Extract the (x, y) coordinate from the center of the cell holding the provided text.  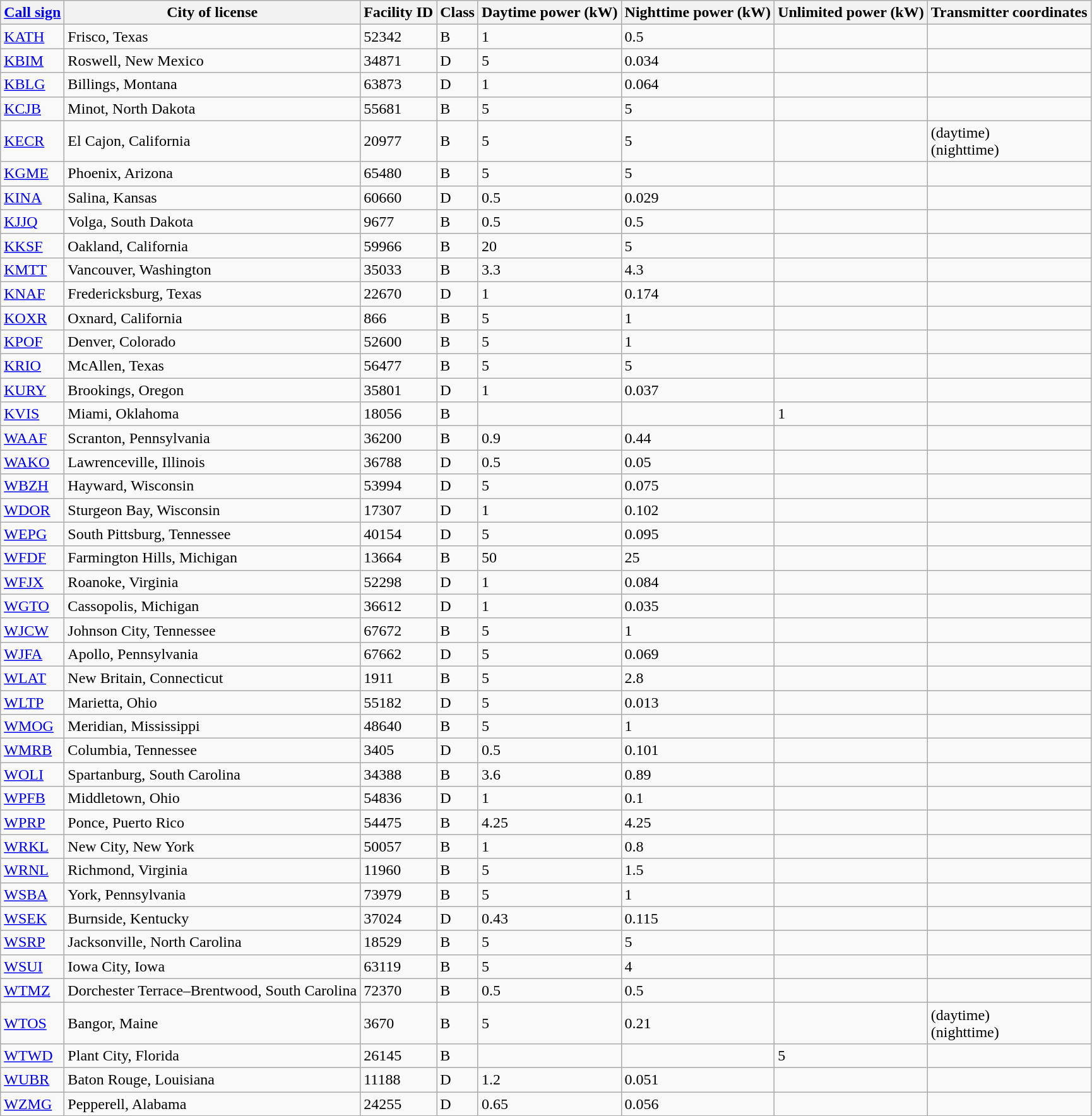
WTOS (33, 1023)
Fredericksburg, Texas (212, 294)
WBZH (33, 486)
WGTO (33, 606)
52600 (399, 342)
3405 (399, 751)
Unlimited power (kW) (851, 13)
KPOF (33, 342)
0.069 (698, 654)
Volga, South Dakota (212, 222)
WJCW (33, 630)
Frisco, Texas (212, 37)
0.035 (698, 606)
0.89 (698, 775)
2.8 (698, 678)
0.115 (698, 918)
WOLI (33, 775)
36612 (399, 606)
KNAF (33, 294)
Columbia, Tennessee (212, 751)
67672 (399, 630)
KJJQ (33, 222)
Iowa City, Iowa (212, 966)
52298 (399, 582)
Transmitter coordinates (1009, 13)
34871 (399, 61)
0.1 (698, 798)
Miami, Oklahoma (212, 414)
KECR (33, 141)
Jacksonville, North Carolina (212, 942)
KCJB (33, 109)
0.029 (698, 198)
0.095 (698, 534)
WRNL (33, 870)
KBLG (33, 85)
18056 (399, 414)
WJFA (33, 654)
WTWD (33, 1055)
WLTP (33, 703)
40154 (399, 534)
WSEK (33, 918)
Johnson City, Tennessee (212, 630)
36788 (399, 462)
72370 (399, 990)
Meridian, Mississippi (212, 727)
WPFB (33, 798)
3.3 (549, 270)
Daytime power (kW) (549, 13)
17307 (399, 510)
63873 (399, 85)
Marietta, Ohio (212, 703)
0.051 (698, 1079)
Phoenix, Arizona (212, 174)
Cassopolis, Michigan (212, 606)
20977 (399, 141)
0.05 (698, 462)
0.075 (698, 486)
0.21 (698, 1023)
60660 (399, 198)
WSBA (33, 894)
1.2 (549, 1079)
WEPG (33, 534)
36200 (399, 438)
65480 (399, 174)
Oakland, California (212, 246)
11960 (399, 870)
Salina, Kansas (212, 198)
26145 (399, 1055)
1.5 (698, 870)
KGME (33, 174)
Burnside, Kentucky (212, 918)
3670 (399, 1023)
0.084 (698, 582)
WMOG (33, 727)
Bangor, Maine (212, 1023)
KKSF (33, 246)
Scranton, Pennsylvania (212, 438)
Dorchester Terrace–Brentwood, South Carolina (212, 990)
Denver, Colorado (212, 342)
0.43 (549, 918)
Richmond, Virginia (212, 870)
Apollo, Pennsylvania (212, 654)
WLAT (33, 678)
0.102 (698, 510)
WPRP (33, 822)
24255 (399, 1104)
WRKL (33, 846)
Call sign (33, 13)
WZMG (33, 1104)
Lawrenceville, Illinois (212, 462)
37024 (399, 918)
WFJX (33, 582)
59966 (399, 246)
22670 (399, 294)
Facility ID (399, 13)
55681 (399, 109)
Pepperell, Alabama (212, 1104)
Minot, North Dakota (212, 109)
WAAF (33, 438)
1911 (399, 678)
Class (458, 13)
866 (399, 318)
55182 (399, 703)
KOXR (33, 318)
0.101 (698, 751)
WTMZ (33, 990)
KINA (33, 198)
0.013 (698, 703)
KVIS (33, 414)
11188 (399, 1079)
0.65 (549, 1104)
Roanoke, Virginia (212, 582)
0.8 (698, 846)
South Pittsburg, Tennessee (212, 534)
52342 (399, 37)
Brookings, Oregon (212, 390)
48640 (399, 727)
El Cajon, California (212, 141)
0.037 (698, 390)
KURY (33, 390)
35033 (399, 270)
0.056 (698, 1104)
Roswell, New Mexico (212, 61)
53994 (399, 486)
Billings, Montana (212, 85)
Hayward, Wisconsin (212, 486)
13664 (399, 558)
WDOR (33, 510)
0.034 (698, 61)
Vancouver, Washington (212, 270)
54475 (399, 822)
50057 (399, 846)
67662 (399, 654)
0.9 (549, 438)
56477 (399, 366)
3.6 (549, 775)
Plant City, Florida (212, 1055)
4 (698, 966)
34388 (399, 775)
WFDF (33, 558)
Middletown, Ohio (212, 798)
20 (549, 246)
54836 (399, 798)
McAllen, Texas (212, 366)
50 (549, 558)
New Britain, Connecticut (212, 678)
4.3 (698, 270)
Nighttime power (kW) (698, 13)
KATH (33, 37)
Ponce, Puerto Rico (212, 822)
18529 (399, 942)
Spartanburg, South Carolina (212, 775)
73979 (399, 894)
WSUI (33, 966)
Oxnard, California (212, 318)
York, Pennsylvania (212, 894)
9677 (399, 222)
WUBR (33, 1079)
63119 (399, 966)
WAKO (33, 462)
35801 (399, 390)
WMRB (33, 751)
0.174 (698, 294)
KBIM (33, 61)
Farmington Hills, Michigan (212, 558)
KRIO (33, 366)
New City, New York (212, 846)
0.064 (698, 85)
Baton Rouge, Louisiana (212, 1079)
25 (698, 558)
City of license (212, 13)
0.44 (698, 438)
WSRP (33, 942)
KMTT (33, 270)
Sturgeon Bay, Wisconsin (212, 510)
